Locate the cell with the specified text and output its [x, y] center coordinate. 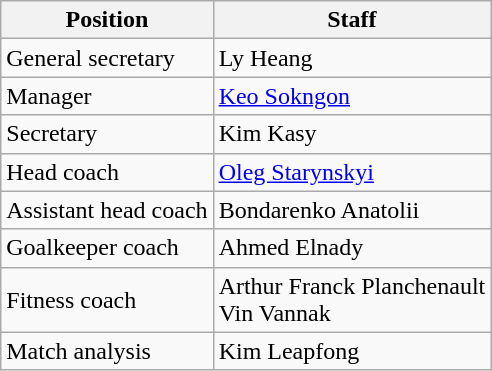
Staff [352, 20]
Position [107, 20]
Kim Kasy [352, 134]
Goalkeeper coach [107, 248]
Kim Leapfong [352, 351]
Assistant head coach [107, 210]
General secretary [107, 58]
Match analysis [107, 351]
Fitness coach [107, 300]
Keo Sokngon [352, 96]
Arthur Franck Planchenault Vin Vannak [352, 300]
Oleg Starynskyi [352, 172]
Ly Heang [352, 58]
Secretary [107, 134]
Head coach [107, 172]
Ahmed Elnady [352, 248]
Manager [107, 96]
Bondarenko Anatolii [352, 210]
